From the cell containing the given text, extract its center point as [X, Y] coordinate. 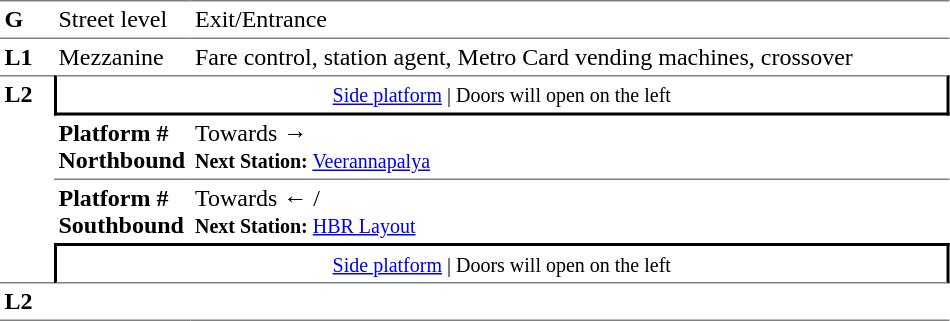
Platform #Northbound [122, 148]
Platform #Southbound [122, 212]
Towards → Next Station: Veerannapalya [570, 148]
Street level [122, 20]
Mezzanine [122, 57]
Fare control, station agent, Metro Card vending machines, crossover [570, 57]
G [27, 20]
Towards ← / Next Station: HBR Layout [570, 212]
Exit/Entrance [570, 20]
L1 [27, 57]
L2 [27, 179]
